Return the [X, Y] coordinate for the center point of the cell that contains the specified text.  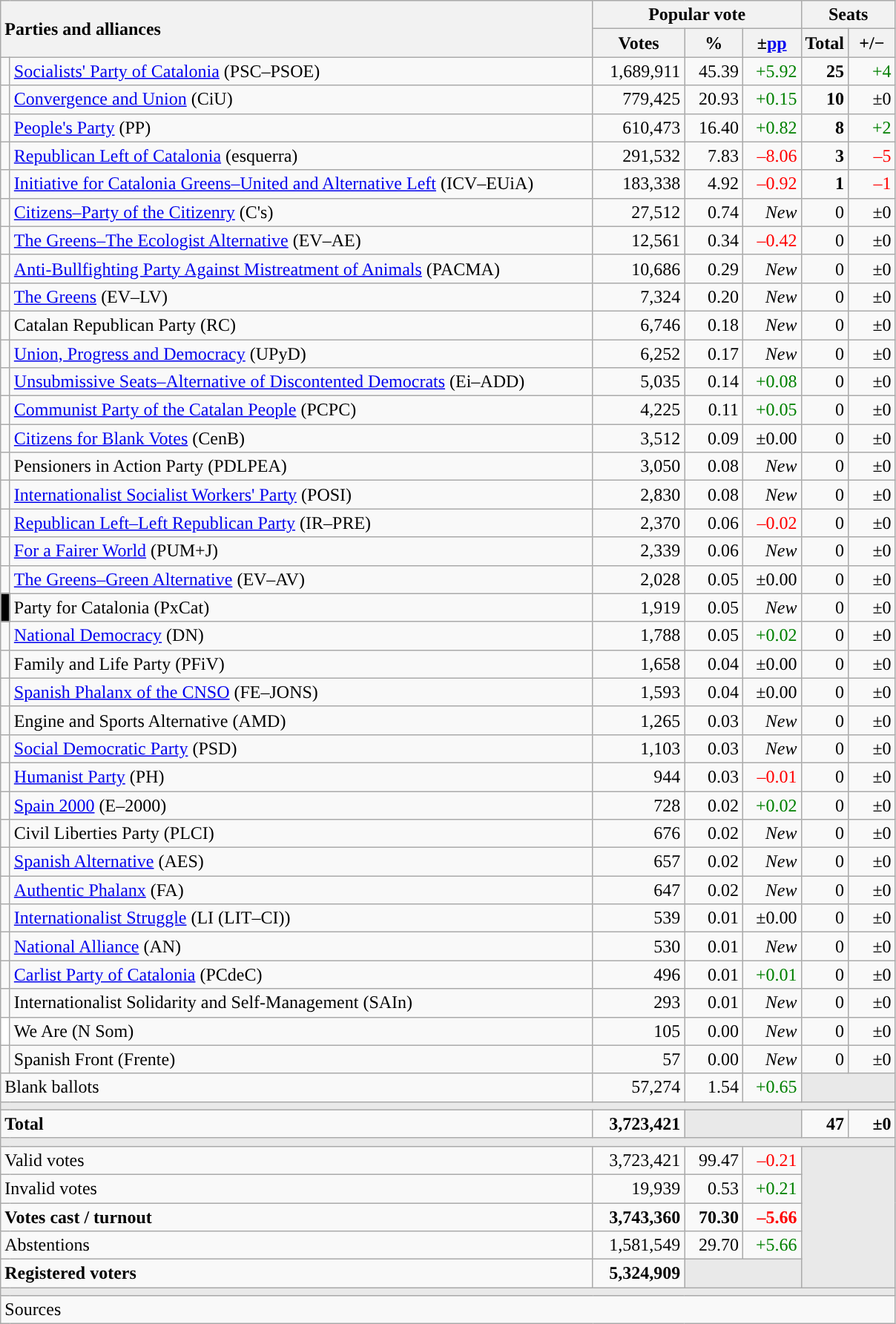
0.18 [714, 325]
The Greens–The Ecologist Alternative (EV–AE) [301, 240]
Authentic Phalanx (FA) [301, 890]
Valid votes [297, 1160]
We Are (N Som) [301, 1031]
±pp [771, 43]
57 [639, 1059]
+0.15 [771, 99]
The Greens (EV–LV) [301, 297]
20.93 [714, 99]
Internationalist Socialist Workers' Party (POSI) [301, 495]
183,338 [639, 184]
Unsubmissive Seats–Alternative of Discontented Democrats (Ei–ADD) [301, 382]
–0.21 [771, 1160]
Citizens for Blank Votes (CenB) [301, 438]
0.34 [714, 240]
The Greens–Green Alternative (EV–AV) [301, 579]
–5.66 [771, 1217]
Communist Party of the Catalan People (PCPC) [301, 410]
2,830 [639, 495]
10 [825, 99]
657 [639, 862]
3,743,360 [639, 1217]
4.92 [714, 184]
–0.01 [771, 777]
4,225 [639, 410]
1,919 [639, 607]
47 [825, 1124]
+0.65 [771, 1087]
779,425 [639, 99]
0.11 [714, 410]
+5.92 [771, 71]
Social Democratic Party (PSD) [301, 748]
Initiative for Catalonia Greens–United and Alternative Left (ICV–EUiA) [301, 184]
2,370 [639, 523]
0.20 [714, 297]
Votes cast / turnout [297, 1217]
1,593 [639, 692]
496 [639, 975]
Republican Left of Catalonia (esquerra) [301, 156]
Spanish Alternative (AES) [301, 862]
29.70 [714, 1245]
1,103 [639, 748]
Spanish Phalanx of the CNSO (FE–JONS) [301, 692]
1,581,549 [639, 1245]
2,028 [639, 579]
Abstentions [297, 1245]
% [714, 43]
99.47 [714, 1160]
Invalid votes [297, 1188]
Blank ballots [297, 1087]
Spanish Front (Frente) [301, 1059]
+4 [872, 71]
Votes [639, 43]
People's Party (PP) [301, 128]
+0.21 [771, 1188]
–0.42 [771, 240]
6,746 [639, 325]
0.14 [714, 382]
Registered voters [297, 1274]
728 [639, 805]
1,689,911 [639, 71]
1 [825, 184]
647 [639, 890]
10,686 [639, 269]
Family and Life Party (PFiV) [301, 664]
Popular vote [697, 15]
+0.08 [771, 382]
0.74 [714, 212]
–0.02 [771, 523]
Republican Left–Left Republican Party (IR–PRE) [301, 523]
1,265 [639, 720]
1,788 [639, 636]
+5.66 [771, 1245]
16.40 [714, 128]
+0.82 [771, 128]
+0.01 [771, 975]
Internationalist Struggle (LI (LIT–CI)) [301, 918]
293 [639, 1003]
Civil Liberties Party (PLCI) [301, 834]
7.83 [714, 156]
–8.06 [771, 156]
676 [639, 834]
12,561 [639, 240]
27,512 [639, 212]
Union, Progress and Democracy (UPyD) [301, 354]
Convergence and Union (CiU) [301, 99]
National Democracy (DN) [301, 636]
Citizens–Party of the Citizenry (C's) [301, 212]
Party for Catalonia (PxCat) [301, 607]
Sources [448, 1310]
57,274 [639, 1087]
Internationalist Solidarity and Self-Management (SAIn) [301, 1003]
Parties and alliances [297, 29]
Seats [849, 15]
8 [825, 128]
2,339 [639, 551]
5,035 [639, 382]
45.39 [714, 71]
+0.05 [771, 410]
Humanist Party (PH) [301, 777]
539 [639, 918]
0.17 [714, 354]
Carlist Party of Catalonia (PCdeC) [301, 975]
Spain 2000 (E–2000) [301, 805]
National Alliance (AN) [301, 946]
–1 [872, 184]
0.29 [714, 269]
19,939 [639, 1188]
Socialists' Party of Catalonia (PSC–PSOE) [301, 71]
Pensioners in Action Party (PDLPEA) [301, 467]
944 [639, 777]
0.53 [714, 1188]
Engine and Sports Alternative (AMD) [301, 720]
610,473 [639, 128]
–5 [872, 156]
1.54 [714, 1087]
+/− [872, 43]
291,532 [639, 156]
3,050 [639, 467]
7,324 [639, 297]
3,512 [639, 438]
530 [639, 946]
1,658 [639, 664]
Anti-Bullfighting Party Against Mistreatment of Animals (PACMA) [301, 269]
3 [825, 156]
For a Fairer World (PUM+J) [301, 551]
5,324,909 [639, 1274]
–0.92 [771, 184]
Catalan Republican Party (RC) [301, 325]
70.30 [714, 1217]
+2 [872, 128]
25 [825, 71]
0.09 [714, 438]
6,252 [639, 354]
105 [639, 1031]
